Return the [X, Y] coordinate for the center point of the cell that contains the specified text.  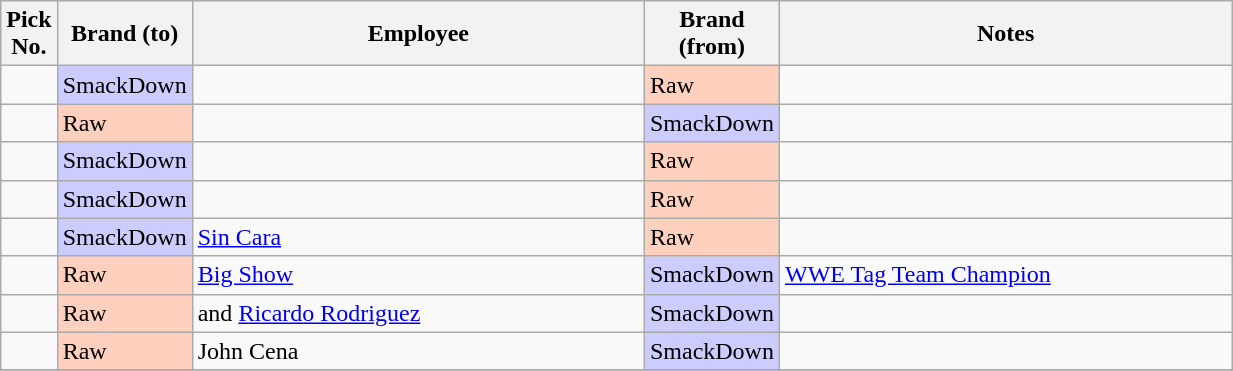
Brand (from) [712, 34]
Pick No. [29, 34]
John Cena [418, 351]
Notes [1005, 34]
Employee [418, 34]
Brand (to) [124, 34]
Sin Cara [418, 237]
WWE Tag Team Champion [1005, 275]
and Ricardo Rodriguez [418, 313]
Big Show [418, 275]
